Identify which cell holds the provided text, then report its [X, Y] central coordinate. 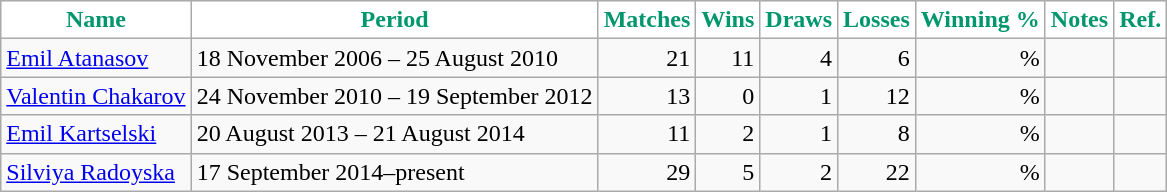
24 November 2010 – 19 September 2012 [394, 96]
Emil Atanasov [96, 58]
Name [96, 20]
Notes [1079, 20]
Period [394, 20]
Ref. [1140, 20]
13 [647, 96]
21 [647, 58]
Matches [647, 20]
Winning % [980, 20]
Wins [728, 20]
17 September 2014–present [394, 172]
6 [877, 58]
18 November 2006 – 25 August 2010 [394, 58]
Draws [799, 20]
0 [728, 96]
8 [877, 134]
Emil Kartselski [96, 134]
12 [877, 96]
Losses [877, 20]
Silviya Radoyska [96, 172]
Valentin Chakarov [96, 96]
29 [647, 172]
4 [799, 58]
5 [728, 172]
20 August 2013 – 21 August 2014 [394, 134]
22 [877, 172]
